Output the (X, Y) coordinate of the center of the cell containing the given text.  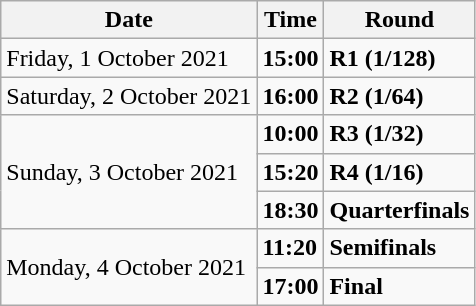
11:20 (290, 248)
Friday, 1 October 2021 (129, 58)
Round (400, 20)
10:00 (290, 134)
18:30 (290, 210)
Saturday, 2 October 2021 (129, 96)
16:00 (290, 96)
Time (290, 20)
Final (400, 286)
Sunday, 3 October 2021 (129, 172)
15:00 (290, 58)
Semifinals (400, 248)
R4 (1/16) (400, 172)
Date (129, 20)
R1 (1/128) (400, 58)
R2 (1/64) (400, 96)
15:20 (290, 172)
17:00 (290, 286)
Quarterfinals (400, 210)
R3 (1/32) (400, 134)
Monday, 4 October 2021 (129, 267)
